Locate the cell with the specified text and output its (X, Y) center coordinate. 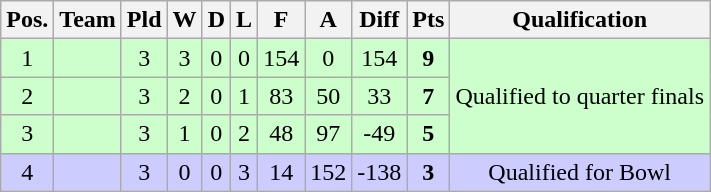
14 (282, 172)
33 (380, 96)
9 (428, 58)
152 (328, 172)
Pts (428, 20)
-49 (380, 134)
D (216, 20)
Qualification (580, 20)
F (282, 20)
Team (88, 20)
-138 (380, 172)
Pos. (28, 20)
4 (28, 172)
Qualified to quarter finals (580, 96)
5 (428, 134)
L (244, 20)
W (184, 20)
Pld (144, 20)
50 (328, 96)
7 (428, 96)
A (328, 20)
83 (282, 96)
Diff (380, 20)
97 (328, 134)
Qualified for Bowl (580, 172)
48 (282, 134)
